For the text-containing cell, return its midpoint in [X, Y] coordinate format. 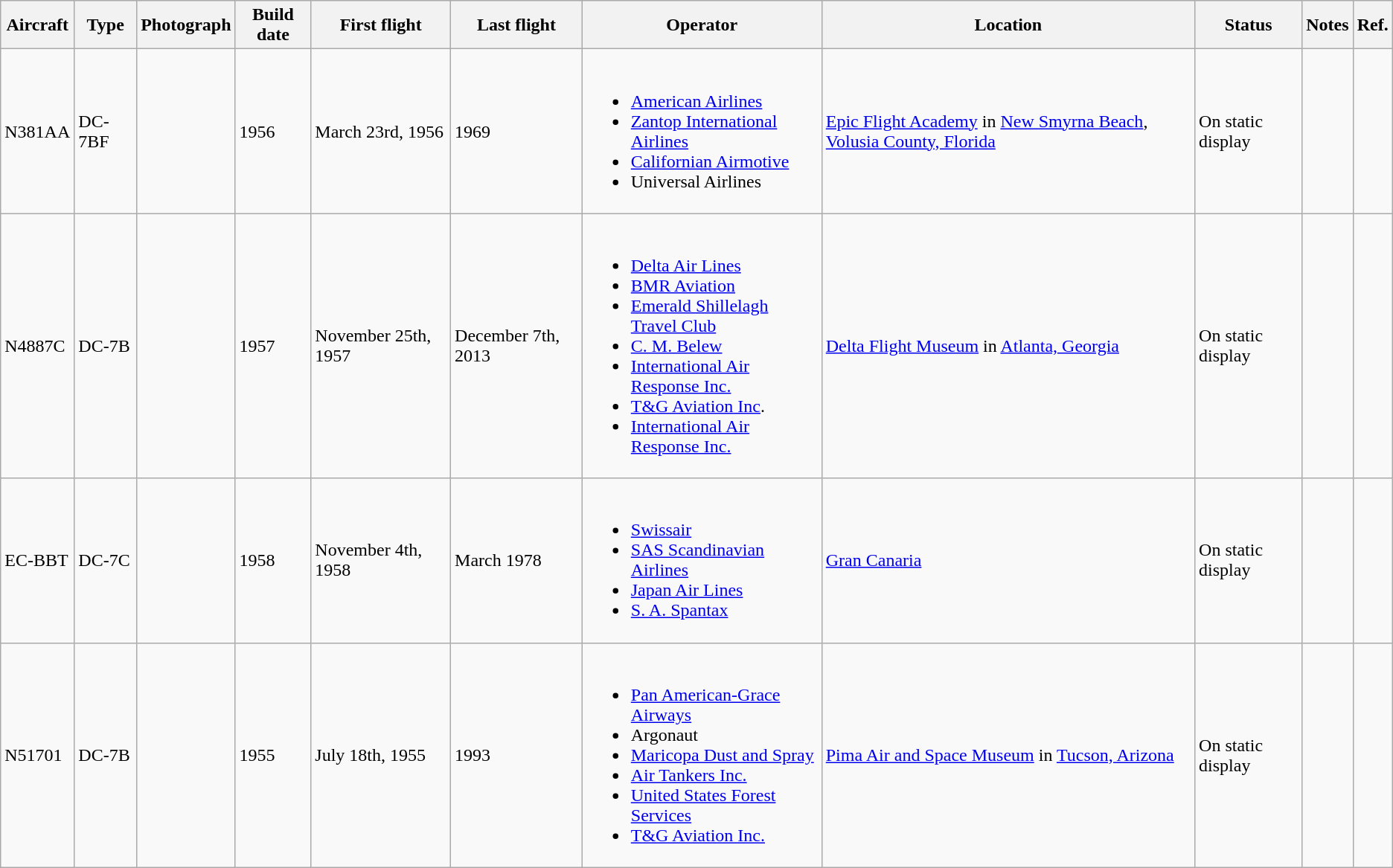
Notes [1328, 25]
Delta Air LinesBMR AviationEmerald Shillelagh Travel ClubC. M. BelewInternational Air Response Inc.T&G Aviation Inc.International Air Response Inc. [702, 346]
N4887C [37, 346]
Ref. [1372, 25]
Gran Canaria [1008, 561]
Delta Flight Museum in Atlanta, Georgia [1008, 346]
Epic Flight Academy in New Smyrna Beach, Volusia County, Florida [1008, 131]
DC-7C [106, 561]
Build date [273, 25]
1955 [273, 755]
Operator [702, 25]
American AirlinesZantop International AirlinesCalifornian AirmotiveUniversal Airlines [702, 131]
Pima Air and Space Museum in Tucson, Arizona [1008, 755]
July 18th, 1955 [381, 755]
Location [1008, 25]
1993 [516, 755]
1969 [516, 131]
March 1978 [516, 561]
Aircraft [37, 25]
Type [106, 25]
Last flight [516, 25]
SwissairSAS Scandinavian AirlinesJapan Air LinesS. A. Spantax [702, 561]
DC-7BF [106, 131]
December 7th, 2013 [516, 346]
1957 [273, 346]
N381AA [37, 131]
Pan American-Grace AirwaysArgonautMaricopa Dust and SprayAir Tankers Inc.United States Forest ServicesT&G Aviation Inc. [702, 755]
1956 [273, 131]
1958 [273, 561]
Photograph [186, 25]
First flight [381, 25]
March 23rd, 1956 [381, 131]
EC-BBT [37, 561]
November 25th, 1957 [381, 346]
Status [1249, 25]
N51701 [37, 755]
November 4th, 1958 [381, 561]
